From the cell containing the given text, extract its center point as [x, y] coordinate. 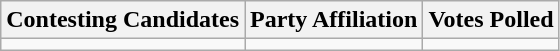
Votes Polled [491, 20]
Party Affiliation [334, 20]
Contesting Candidates [123, 20]
